Capture the cell that displays the provided text and extract its (X, Y) central coordinate. 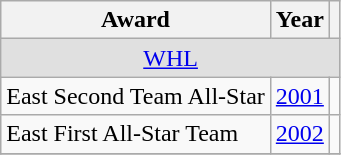
East First All-Star Team (136, 134)
Award (136, 20)
WHL (171, 58)
2001 (300, 96)
Year (300, 20)
2002 (300, 134)
East Second Team All-Star (136, 96)
